Detect which cell encompasses the target text, then output its (x, y) center coordinate. 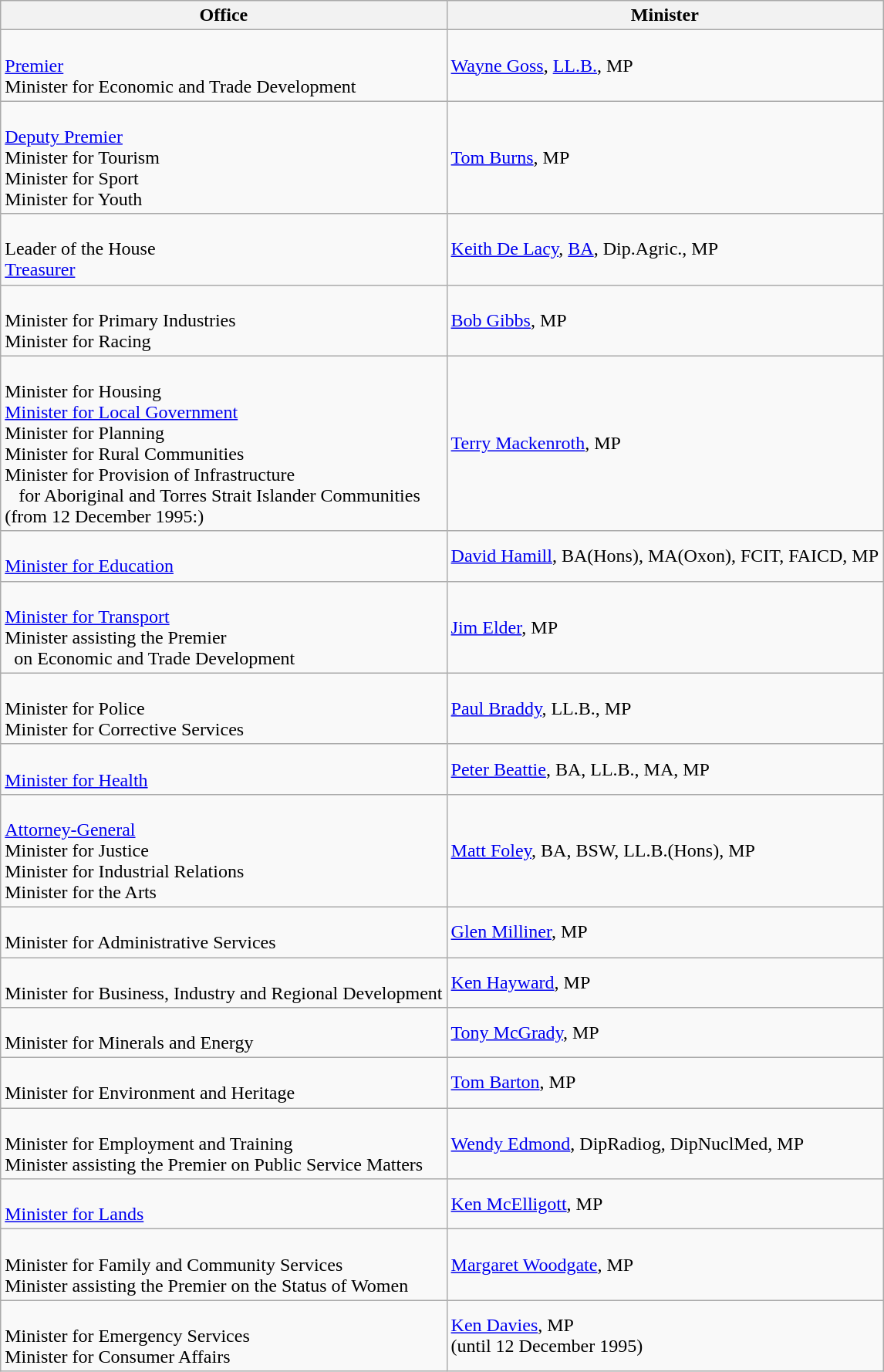
Ken McElligott, MP (665, 1204)
Ken Hayward, MP (665, 982)
Minister for Business, Industry and Regional Development (224, 982)
Premier Minister for Economic and Trade Development (224, 66)
Margaret Woodgate, MP (665, 1265)
Minister (665, 15)
Deputy Premier Minister for Tourism Minister for Sport Minister for Youth (224, 157)
Jim Elder, MP (665, 627)
Tony McGrady, MP (665, 1032)
Tom Burns, MP (665, 157)
Minister for Family and Community Services Minister assisting the Premier on the Status of Women (224, 1265)
Paul Braddy, LL.B., MP (665, 708)
Minister for Minerals and Energy (224, 1032)
Minister for Lands (224, 1204)
Minister for Primary Industries Minister for Racing (224, 320)
Minister for Education (224, 556)
Peter Beattie, BA, LL.B., MA, MP (665, 769)
Attorney-General Minister for Justice Minister for Industrial Relations Minister for the Arts (224, 850)
Matt Foley, BA, BSW, LL.B.(Hons), MP (665, 850)
Office (224, 15)
Terry Mackenroth, MP (665, 443)
Glen Milliner, MP (665, 932)
Leader of the House Treasurer (224, 249)
Wayne Goss, LL.B., MP (665, 66)
Minister for Environment and Heritage (224, 1083)
Minister for Employment and Training Minister assisting the Premier on Public Service Matters (224, 1144)
Tom Barton, MP (665, 1083)
Keith De Lacy, BA, Dip.Agric., MP (665, 249)
Bob Gibbs, MP (665, 320)
Minister for Health (224, 769)
Minister for Transport Minister assisting the Premier on Economic and Trade Development (224, 627)
Wendy Edmond, DipRadiog, DipNuclMed, MP (665, 1144)
Minister for Police Minister for Corrective Services (224, 708)
Ken Davies, MP(until 12 December 1995) (665, 1336)
Minister for Administrative Services (224, 932)
David Hamill, BA(Hons), MA(Oxon), FCIT, FAICD, MP (665, 556)
Minister for Emergency Services Minister for Consumer Affairs (224, 1336)
